Scan for the cell matching the given text and deliver its [x, y] coordinate at center. 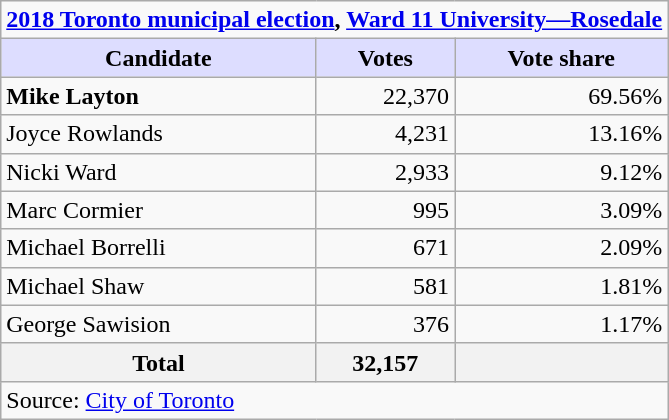
Michael Shaw [158, 286]
671 [386, 248]
George Sawision [158, 324]
22,370 [386, 96]
2018 Toronto municipal election, Ward 11 University—Rosedale [334, 20]
2,933 [386, 172]
Total [158, 362]
4,231 [386, 134]
Candidate [158, 58]
Votes [386, 58]
3.09% [562, 210]
995 [386, 210]
581 [386, 286]
69.56% [562, 96]
1.81% [562, 286]
2.09% [562, 248]
13.16% [562, 134]
Source: City of Toronto [334, 400]
Nicki Ward [158, 172]
Marc Cormier [158, 210]
32,157 [386, 362]
Vote share [562, 58]
Mike Layton [158, 96]
Joyce Rowlands [158, 134]
376 [386, 324]
Michael Borrelli [158, 248]
1.17% [562, 324]
9.12% [562, 172]
